Capture the cell that displays the provided text and extract its [x, y] central coordinate. 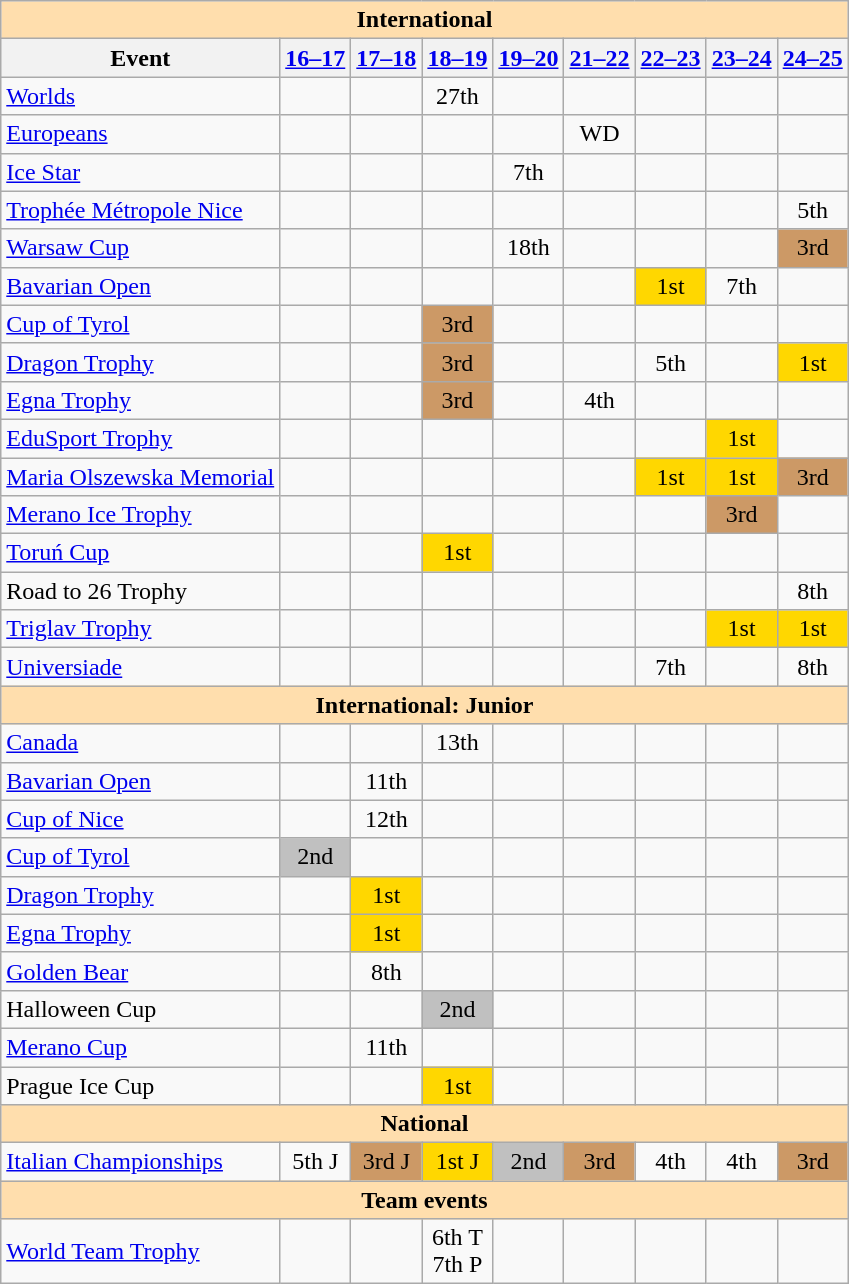
24–25 [812, 58]
18–19 [458, 58]
19–20 [528, 58]
National [424, 1124]
18th [528, 248]
Worlds [140, 96]
Canada [140, 743]
Merano Cup [140, 1047]
International [424, 20]
6th T 7th P [458, 1252]
Triglav Trophy [140, 629]
12th [386, 819]
Maria Olszewska Memorial [140, 477]
22–23 [670, 58]
Prague Ice Cup [140, 1085]
Warsaw Cup [140, 248]
1st J [458, 1162]
23–24 [742, 58]
Italian Championships [140, 1162]
International: Junior [424, 705]
Halloween Cup [140, 1009]
Trophée Métropole Nice [140, 210]
Universiade [140, 667]
17–18 [386, 58]
Europeans [140, 134]
Merano Ice Trophy [140, 515]
World Team Trophy [140, 1252]
Event [140, 58]
16–17 [316, 58]
21–22 [600, 58]
3rd J [386, 1162]
Golden Bear [140, 971]
13th [458, 743]
27th [458, 96]
Road to 26 Trophy [140, 591]
EduSport Trophy [140, 438]
Ice Star [140, 172]
5th J [316, 1162]
Cup of Nice [140, 819]
Team events [424, 1200]
Toruń Cup [140, 553]
WD [600, 134]
